Scan for the cell matching the given text and deliver its [X, Y] coordinate at center. 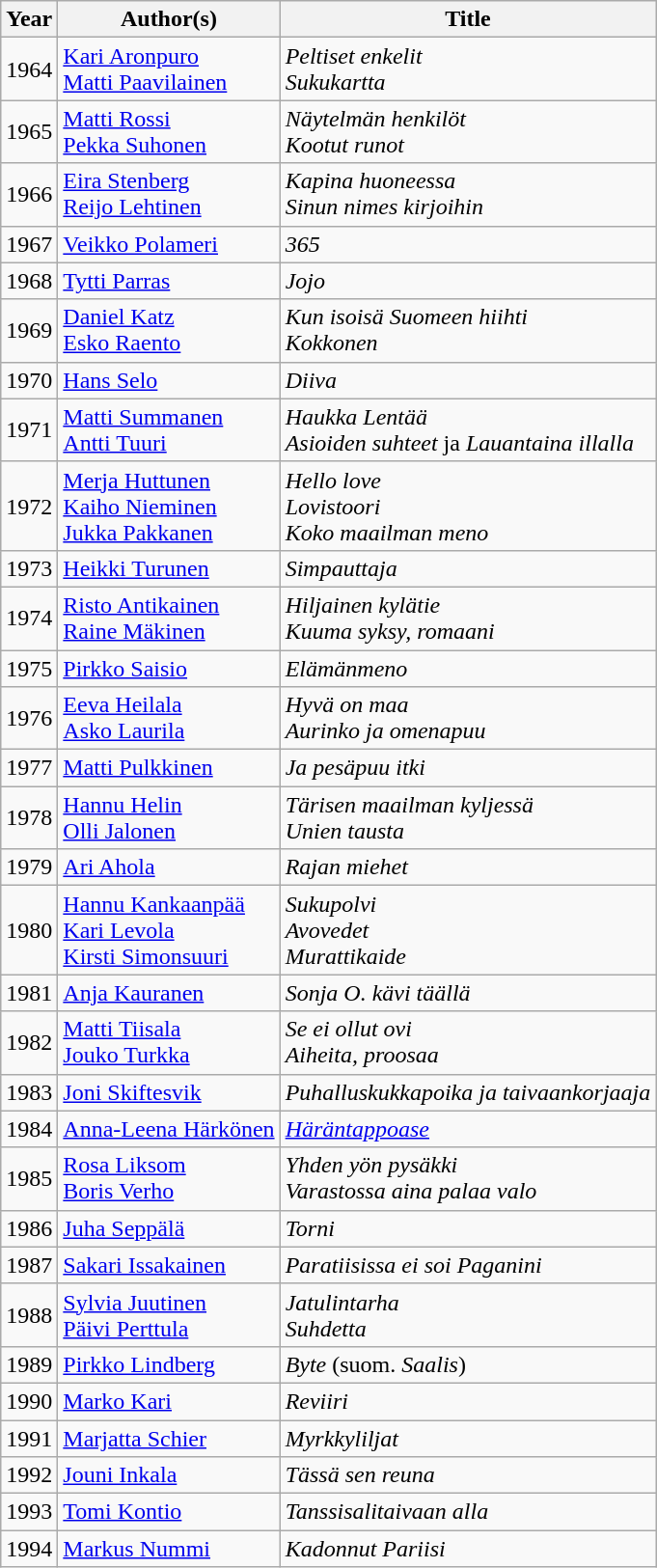
1992 [29, 1475]
Elämänmeno [468, 669]
1988 [29, 1314]
Pirkko Saisio [169, 669]
Daniel KatzEsko Raento [169, 330]
Haukka LentääAsioiden suhteet ja Lauantaina illalla [468, 430]
Anja Kauranen [169, 993]
1965 [29, 131]
Rosa LiksomBoris Verho [169, 1179]
Joni Skiftesvik [169, 1092]
Tärisen maailman kyljessäUnien tausta [468, 818]
Ari Ahola [169, 867]
1978 [29, 818]
Se ei ollut oviAiheita, proosaa [468, 1042]
1973 [29, 568]
Merja HuttunenKaiho NieminenJukka Pakkanen [169, 506]
1980 [29, 930]
Peltiset enkelitSukukartta [468, 69]
Ja pesäpuu itki [468, 768]
Matti SummanenAntti Tuuri [169, 430]
1976 [29, 718]
1983 [29, 1092]
Matti TiisalaJouko Turkka [169, 1042]
Hello loveLovistooriKoko maailman meno [468, 506]
Kari AronpuroMatti Paavilainen [169, 69]
Author(s) [169, 19]
1982 [29, 1042]
Eira StenbergReijo Lehtinen [169, 195]
1970 [29, 380]
1974 [29, 618]
Tomi Kontio [169, 1512]
Pirkko Lindberg [169, 1364]
Diiva [468, 380]
1987 [29, 1265]
Sakari Issakainen [169, 1265]
Hannu HelinOlli Jalonen [169, 818]
Yhden yön pysäkkiVarastossa aina palaa valo [468, 1179]
1968 [29, 281]
Hans Selo [169, 380]
1985 [29, 1179]
Kapina huoneessaSinun nimes kirjoihin [468, 195]
1993 [29, 1512]
1986 [29, 1228]
Sonja O. kävi täällä [468, 993]
Marjatta Schier [169, 1439]
Jouni Inkala [169, 1475]
365 [468, 244]
Torni [468, 1228]
Matti RossiPekka Suhonen [169, 131]
Byte (suom. Saalis) [468, 1364]
Matti Pulkkinen [169, 768]
Eeva HeilalaAsko Laurila [169, 718]
1969 [29, 330]
Heikki Turunen [169, 568]
1975 [29, 669]
Paratiisissa ei soi Paganini [468, 1265]
Myrkkyliljat [468, 1439]
Tytti Parras [169, 281]
1966 [29, 195]
Sylvia JuutinenPäivi Perttula [169, 1314]
1990 [29, 1401]
1971 [29, 430]
Marko Kari [169, 1401]
1979 [29, 867]
SukupolviAvovedetMurattikaide [468, 930]
Title [468, 19]
Risto AntikainenRaine Mäkinen [169, 618]
Anna-Leena Härkönen [169, 1129]
Rajan miehet [468, 867]
1984 [29, 1129]
Jojo [468, 281]
1964 [29, 69]
Year [29, 19]
Häräntappoase [468, 1129]
Reviiri [468, 1401]
Hannu KankaanpääKari LevolaKirsti Simonsuuri [169, 930]
Kadonnut Pariisi [468, 1549]
1981 [29, 993]
1994 [29, 1549]
Näytelmän henkilötKootut runot [468, 131]
1967 [29, 244]
Hyvä on maaAurinko ja omenapuu [468, 718]
Simpauttaja [468, 568]
Tanssisalitaivaan alla [468, 1512]
Markus Nummi [169, 1549]
Hiljainen kylätieKuuma syksy, romaani [468, 618]
1977 [29, 768]
1972 [29, 506]
Kun isoisä Suomeen hiihtiKokkonen [468, 330]
1991 [29, 1439]
Puhalluskukkapoika ja taivaankorjaaja [468, 1092]
Juha Seppälä [169, 1228]
JatulintarhaSuhdetta [468, 1314]
Tässä sen reuna [468, 1475]
Veikko Polameri [169, 244]
1989 [29, 1364]
